From the cell containing the given text, extract its center point as [x, y] coordinate. 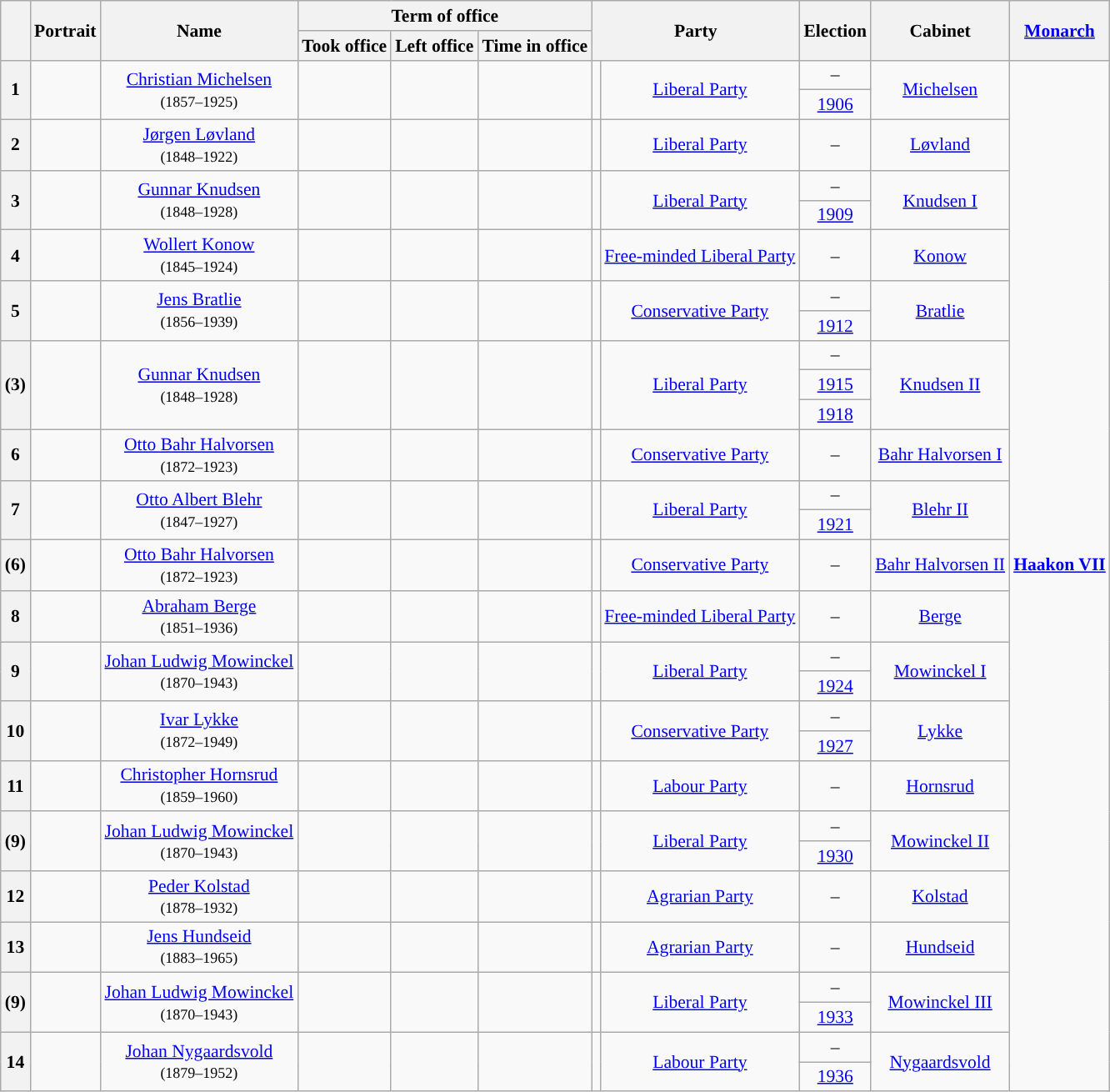
1915 [835, 385]
Mowinckel II [940, 842]
Party [695, 30]
Michelsen [940, 90]
Bahr Halvorsen II [940, 565]
Hundseid [940, 947]
10 [15, 730]
1912 [835, 326]
Bratlie [940, 310]
1933 [835, 1018]
Term of office [445, 16]
Jens Bratlie(1856–1939) [198, 310]
Christopher Hornsrud(1859–1960) [198, 785]
11 [15, 785]
Knudsen II [940, 385]
7 [15, 510]
Kolstad [940, 897]
Monarch [1060, 30]
13 [15, 947]
Election [835, 30]
(3) [15, 385]
(6) [15, 565]
Nygaardsvold [940, 1062]
Name [198, 30]
Abraham Berge(1851–1936) [198, 617]
Hornsrud [940, 785]
9 [15, 672]
5 [15, 310]
Haakon VII [1060, 575]
Mowinckel III [940, 1002]
Johan Nygaardsvold(1879–1952) [198, 1062]
1906 [835, 105]
12 [15, 897]
Mowinckel I [940, 672]
Konow [940, 255]
Bahr Halvorsen I [940, 455]
Cabinet [940, 30]
1918 [835, 415]
Portrait [65, 30]
6 [15, 455]
Time in office [535, 46]
Berge [940, 617]
Knudsen I [940, 200]
1927 [835, 746]
4 [15, 255]
Wollert Konow(1845–1924) [198, 255]
14 [15, 1062]
Took office [344, 46]
1930 [835, 856]
3 [15, 200]
Blehr II [940, 510]
Jens Hundseid(1883–1965) [198, 947]
Lykke [940, 730]
Left office [434, 46]
1909 [835, 215]
Jørgen Løvland(1848–1922) [198, 145]
Otto Albert Blehr(1847–1927) [198, 510]
2 [15, 145]
Peder Kolstad(1878–1932) [198, 897]
8 [15, 617]
1921 [835, 525]
1936 [835, 1077]
Løvland [940, 145]
1924 [835, 687]
Ivar Lykke(1872–1949) [198, 730]
1 [15, 90]
Christian Michelsen(1857–1925) [198, 90]
